Find where the given text appears and provide that cell's center as [x, y] coordinate. 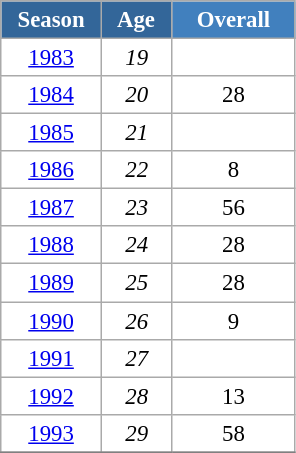
Age [136, 20]
9 [234, 321]
1988 [52, 245]
1983 [52, 58]
1987 [52, 208]
20 [136, 95]
1984 [52, 95]
8 [234, 170]
26 [136, 321]
29 [136, 433]
1985 [52, 133]
1989 [52, 283]
21 [136, 133]
Season [52, 20]
1992 [52, 396]
23 [136, 208]
1990 [52, 321]
56 [234, 208]
Overall [234, 20]
13 [234, 396]
1993 [52, 433]
19 [136, 58]
24 [136, 245]
22 [136, 170]
1991 [52, 358]
25 [136, 283]
1986 [52, 170]
27 [136, 358]
58 [234, 433]
